Determine the [X, Y] coordinate at the center of the cell enclosing the given text.  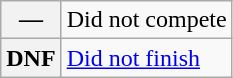
DNF [31, 58]
— [31, 20]
Did not compete [146, 20]
Did not finish [146, 58]
